Detect which cell encompasses the target text, then output its [X, Y] center coordinate. 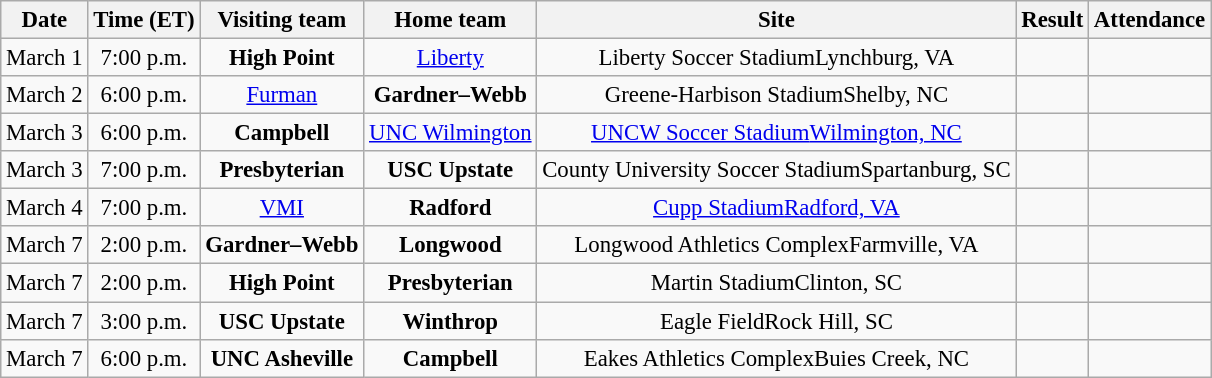
March 4 [44, 208]
Visiting team [282, 20]
Date [44, 20]
Longwood [450, 245]
Longwood Athletics ComplexFarmville, VA [776, 245]
UNC Asheville [282, 358]
March 1 [44, 58]
Eagle FieldRock Hill, SC [776, 321]
Eakes Athletics ComplexBuies Creek, NC [776, 358]
Cupp StadiumRadford, VA [776, 208]
March 2 [44, 95]
County University Soccer StadiumSpartanburg, SC [776, 170]
Home team [450, 20]
3:00 p.m. [144, 321]
Site [776, 20]
Time (ET) [144, 20]
Result [1052, 20]
VMI [282, 208]
Liberty Soccer StadiumLynchburg, VA [776, 58]
Radford [450, 208]
Furman [282, 95]
Martin StadiumClinton, SC [776, 283]
Greene-Harbison StadiumShelby, NC [776, 95]
UNCW Soccer StadiumWilmington, NC [776, 133]
Liberty [450, 58]
Winthrop [450, 321]
UNC Wilmington [450, 133]
Attendance [1150, 20]
